Pinpoint the cell where the given text exists, returning its (X, Y) midpoint coordinate. 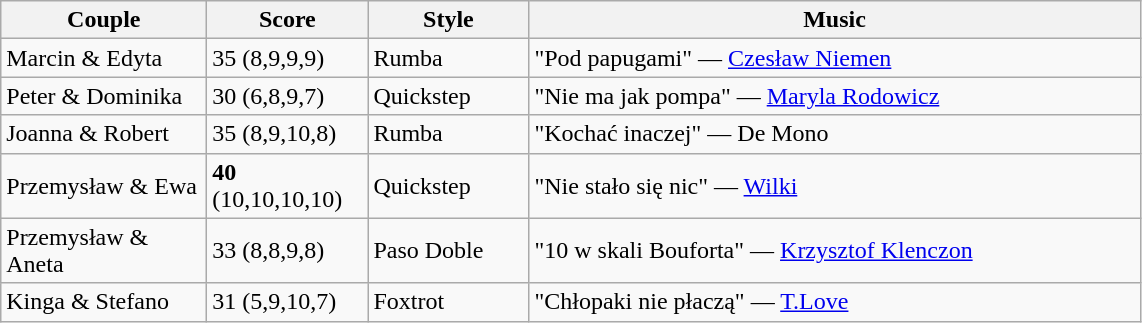
"Chłopaki nie płaczą" — T.Love (834, 302)
"Pod papugami" — Czesław Niemen (834, 58)
Marcin & Edyta (104, 58)
31 (5,9,10,7) (288, 302)
30 (6,8,9,7) (288, 96)
Music (834, 20)
"Nie ma jak pompa" — Maryla Rodowicz (834, 96)
Przemysław & Ewa (104, 186)
Style (448, 20)
Joanna & Robert (104, 134)
Peter & Dominika (104, 96)
"Nie stało się nic" — Wilki (834, 186)
35 (8,9,9,9) (288, 58)
"10 w skali Bouforta" — Krzysztof Klenczon (834, 250)
Foxtrot (448, 302)
33 (8,8,9,8) (288, 250)
40 (10,10,10,10) (288, 186)
Couple (104, 20)
35 (8,9,10,8) (288, 134)
Paso Doble (448, 250)
Przemysław & Aneta (104, 250)
Kinga & Stefano (104, 302)
Score (288, 20)
"Kochać inaczej" — De Mono (834, 134)
